Search for the cell housing the specified text and yield its (X, Y) center coordinate. 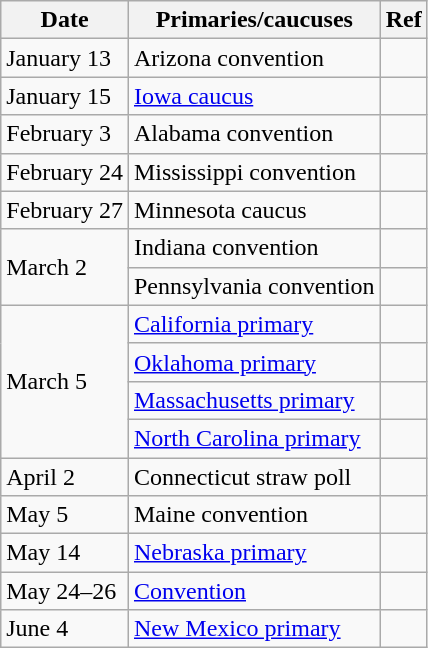
Minnesota caucus (254, 210)
June 4 (65, 629)
California primary (254, 324)
March 5 (65, 381)
Maine convention (254, 515)
February 3 (65, 134)
Iowa caucus (254, 96)
February 27 (65, 210)
Pennsylvania convention (254, 286)
Massachusetts primary (254, 400)
Oklahoma primary (254, 362)
Mississippi convention (254, 172)
Date (65, 20)
March 2 (65, 267)
Ref (404, 20)
New Mexico primary (254, 629)
January 13 (65, 58)
Primaries/caucuses (254, 20)
Connecticut straw poll (254, 477)
May 5 (65, 515)
Convention (254, 591)
Arizona convention (254, 58)
Indiana convention (254, 248)
February 24 (65, 172)
Alabama convention (254, 134)
North Carolina primary (254, 438)
Nebraska primary (254, 553)
May 24–26 (65, 591)
April 2 (65, 477)
May 14 (65, 553)
January 15 (65, 96)
